Search for the cell housing the specified text and yield its [x, y] center coordinate. 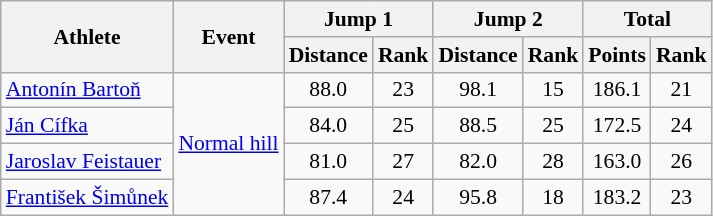
81.0 [328, 162]
František Šimůnek [88, 197]
186.1 [617, 90]
Ján Cífka [88, 126]
27 [404, 162]
Points [617, 55]
Jaroslav Feistauer [88, 162]
28 [554, 162]
88.5 [478, 126]
95.8 [478, 197]
87.4 [328, 197]
Jump 1 [359, 19]
172.5 [617, 126]
98.1 [478, 90]
Jump 2 [508, 19]
Athlete [88, 36]
163.0 [617, 162]
Antonín Bartoň [88, 90]
Total [647, 19]
88.0 [328, 90]
183.2 [617, 197]
15 [554, 90]
Event [228, 36]
82.0 [478, 162]
Normal hill [228, 143]
18 [554, 197]
84.0 [328, 126]
21 [682, 90]
26 [682, 162]
